Identify which cell holds the provided text, then report its [x, y] central coordinate. 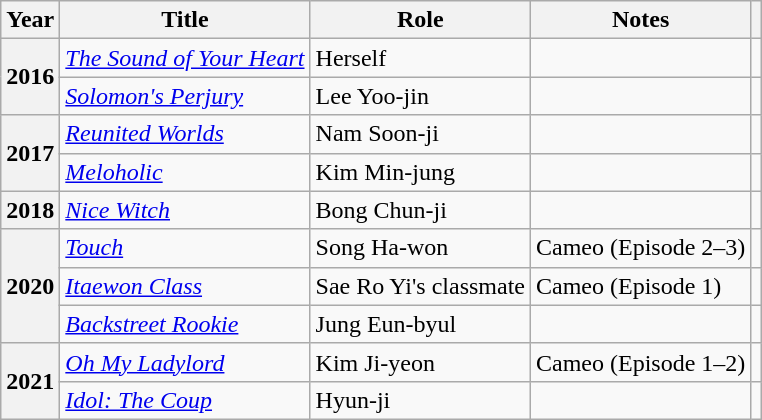
Year [30, 20]
Title [185, 20]
Herself [420, 58]
The Sound of Your Heart [185, 58]
Lee Yoo-jin [420, 96]
Backstreet Rookie [185, 324]
2021 [30, 381]
Notes [641, 20]
2016 [30, 77]
Solomon's Perjury [185, 96]
Itaewon Class [185, 286]
Hyun-ji [420, 400]
Bong Chun-ji [420, 210]
Role [420, 20]
Nice Witch [185, 210]
2017 [30, 153]
Cameo (Episode 2–3) [641, 248]
Jung Eun-byul [420, 324]
Meloholic [185, 172]
Cameo (Episode 1–2) [641, 362]
Reunited Worlds [185, 134]
Touch [185, 248]
Cameo (Episode 1) [641, 286]
Oh My Ladylord [185, 362]
Kim Ji-yeon [420, 362]
2018 [30, 210]
Kim Min-jung [420, 172]
2020 [30, 286]
Idol: The Coup [185, 400]
Sae Ro Yi's classmate [420, 286]
Song Ha-won [420, 248]
Nam Soon-ji [420, 134]
